Search for the cell housing the specified text and yield its (X, Y) center coordinate. 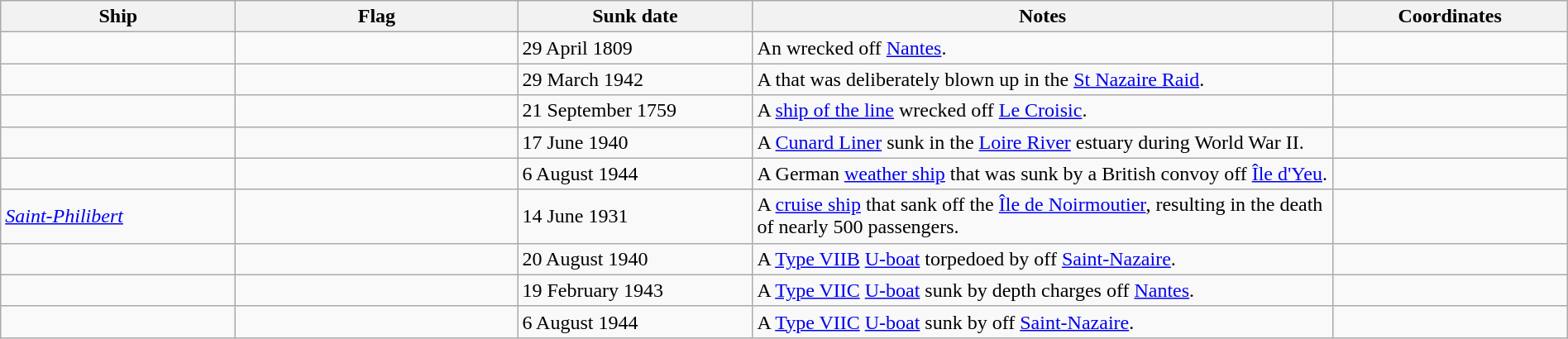
A that was deliberately blown up in the St Nazaire Raid. (1042, 79)
29 March 1942 (635, 79)
21 September 1759 (635, 111)
A Type VIIB U-boat torpedoed by off Saint-Nazaire. (1042, 259)
29 April 1809 (635, 48)
A ship of the line wrecked off Le Croisic. (1042, 111)
A cruise ship that sank off the Île de Noirmoutier, resulting in the death of nearly 500 passengers. (1042, 217)
20 August 1940 (635, 259)
17 June 1940 (635, 142)
Coordinates (1450, 17)
An wrecked off Nantes. (1042, 48)
Ship (118, 17)
14 June 1931 (635, 217)
A German weather ship that was sunk by a British convoy off Île d'Yeu. (1042, 174)
Saint-Philibert (118, 217)
Flag (377, 17)
Notes (1042, 17)
A Type VIIC U-boat sunk by off Saint-Nazaire. (1042, 322)
A Type VIIC U-boat sunk by depth charges off Nantes. (1042, 290)
Sunk date (635, 17)
19 February 1943 (635, 290)
A Cunard Liner sunk in the Loire River estuary during World War II. (1042, 142)
